Output the [x, y] coordinate of the center of the cell containing the given text.  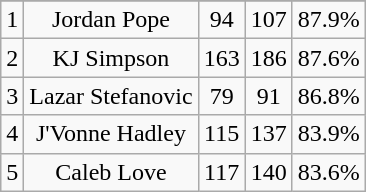
83.6% [328, 172]
186 [268, 58]
J'Vonne Hadley [111, 134]
115 [222, 134]
Lazar Stefanovic [111, 96]
1 [12, 20]
Caleb Love [111, 172]
91 [268, 96]
2 [12, 58]
163 [222, 58]
107 [268, 20]
KJ Simpson [111, 58]
Jordan Pope [111, 20]
137 [268, 134]
140 [268, 172]
83.9% [328, 134]
4 [12, 134]
5 [12, 172]
79 [222, 96]
117 [222, 172]
87.6% [328, 58]
86.8% [328, 96]
94 [222, 20]
3 [12, 96]
87.9% [328, 20]
